Search for the cell housing the specified text and yield its [x, y] center coordinate. 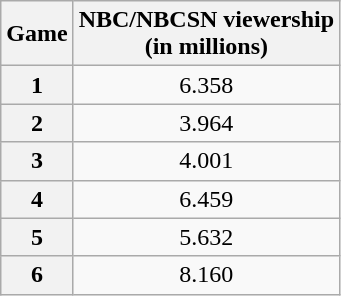
Game [37, 34]
6.358 [206, 85]
4.001 [206, 161]
1 [37, 85]
2 [37, 123]
3.964 [206, 123]
5 [37, 237]
6 [37, 275]
4 [37, 199]
6.459 [206, 199]
NBC/NBCSN viewership(in millions) [206, 34]
3 [37, 161]
8.160 [206, 275]
5.632 [206, 237]
